Pinpoint the cell where the given text exists, returning its [X, Y] midpoint coordinate. 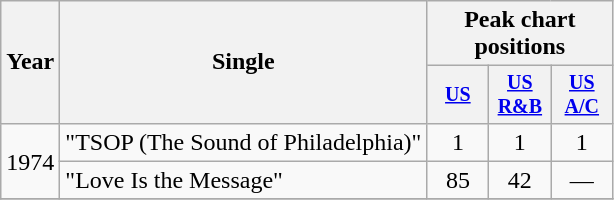
US [458, 94]
Single [244, 62]
Year [30, 62]
"Love Is the Message" [244, 180]
— [582, 180]
"TSOP (The Sound of Philadelphia)" [244, 142]
Peak chart positions [520, 34]
USA/C [582, 94]
42 [520, 180]
85 [458, 180]
1974 [30, 161]
USR&B [520, 94]
